Search for the cell housing the specified text and yield its (x, y) center coordinate. 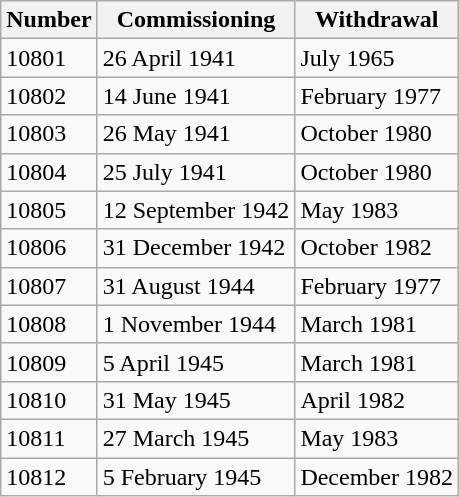
10805 (49, 210)
10808 (49, 324)
December 1982 (377, 477)
10801 (49, 58)
10807 (49, 286)
Withdrawal (377, 20)
October 1982 (377, 248)
26 May 1941 (196, 134)
Number (49, 20)
July 1965 (377, 58)
Commissioning (196, 20)
5 February 1945 (196, 477)
5 April 1945 (196, 362)
10809 (49, 362)
1 November 1944 (196, 324)
10812 (49, 477)
10810 (49, 400)
27 March 1945 (196, 438)
14 June 1941 (196, 96)
12 September 1942 (196, 210)
25 July 1941 (196, 172)
10804 (49, 172)
April 1982 (377, 400)
10803 (49, 134)
31 August 1944 (196, 286)
10811 (49, 438)
31 December 1942 (196, 248)
26 April 1941 (196, 58)
31 May 1945 (196, 400)
10806 (49, 248)
10802 (49, 96)
